For the text-containing cell, return its midpoint in (x, y) coordinate format. 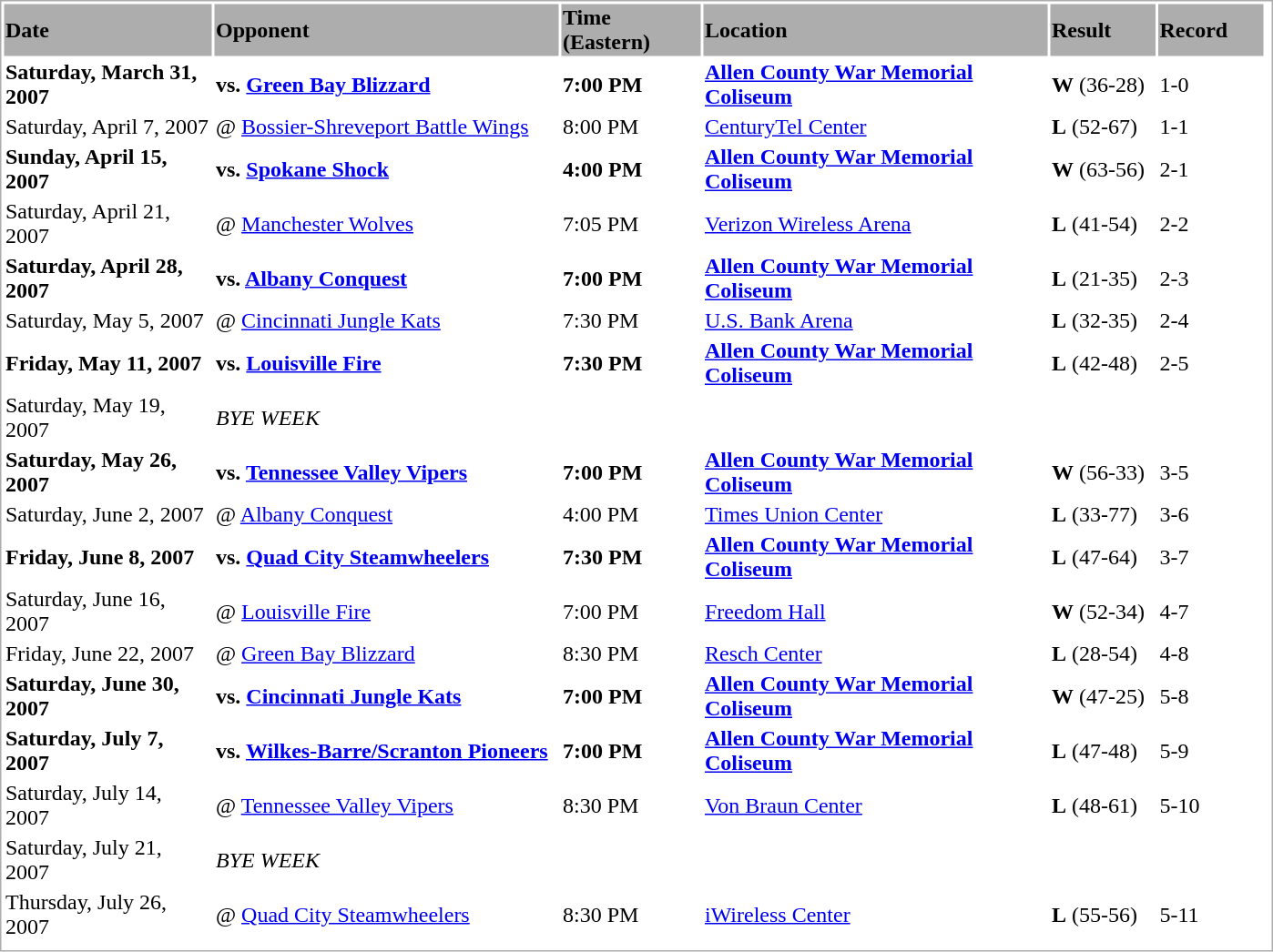
Verizon Wireless Arena (875, 224)
vs. Tennessee Valley Vipers (387, 471)
Record (1211, 29)
Saturday, July 21, 2007 (107, 859)
vs. Albany Conquest (387, 279)
L (21-35) (1104, 279)
vs. Quad City Steamwheelers (387, 557)
Friday, June 8, 2007 (107, 557)
2-4 (1211, 321)
Freedom Hall (875, 612)
4-8 (1211, 654)
L (32-35) (1104, 321)
L (47-64) (1104, 557)
Times Union Center (875, 514)
vs. Cincinnati Jungle Kats (387, 695)
@ Bossier-Shreveport Battle Wings (387, 127)
W (63-56) (1104, 169)
@ Cincinnati Jungle Kats (387, 321)
Friday, June 22, 2007 (107, 654)
7:05 PM (630, 224)
W (56-33) (1104, 471)
L (52-67) (1104, 127)
W (36-28) (1104, 84)
Von Braun Center (875, 805)
3-5 (1211, 471)
CenturyTel Center (875, 127)
W (47-25) (1104, 695)
Saturday, May 5, 2007 (107, 321)
Sunday, April 15, 2007 (107, 169)
Result (1104, 29)
vs. Louisville Fire (387, 362)
Location (875, 29)
2-3 (1211, 279)
L (28-54) (1104, 654)
L (33-77) (1104, 514)
vs. Spokane Shock (387, 169)
L (41-54) (1104, 224)
L (47-48) (1104, 750)
Saturday, May 26, 2007 (107, 471)
Thursday, July 26, 2007 (107, 914)
2-2 (1211, 224)
Saturday, June 30, 2007 (107, 695)
@ Louisville Fire (387, 612)
Saturday, July 14, 2007 (107, 805)
5-10 (1211, 805)
Resch Center (875, 654)
vs. Green Bay Blizzard (387, 84)
5-9 (1211, 750)
Saturday, May 19, 2007 (107, 417)
vs. Wilkes-Barre/Scranton Pioneers (387, 750)
Saturday, June 2, 2007 (107, 514)
U.S. Bank Arena (875, 321)
5-11 (1211, 914)
L (48-61) (1104, 805)
3-7 (1211, 557)
@ Tennessee Valley Vipers (387, 805)
Saturday, April 28, 2007 (107, 279)
5-8 (1211, 695)
3-6 (1211, 514)
@ Manchester Wolves (387, 224)
Saturday, April 21, 2007 (107, 224)
iWireless Center (875, 914)
Saturday, March 31, 2007 (107, 84)
Saturday, April 7, 2007 (107, 127)
L (42-48) (1104, 362)
2-1 (1211, 169)
1-1 (1211, 127)
Saturday, June 16, 2007 (107, 612)
Saturday, July 7, 2007 (107, 750)
Opponent (387, 29)
Date (107, 29)
@ Quad City Steamwheelers (387, 914)
8:00 PM (630, 127)
2-5 (1211, 362)
W (52-34) (1104, 612)
Time (Eastern) (630, 29)
L (55-56) (1104, 914)
1-0 (1211, 84)
4-7 (1211, 612)
Friday, May 11, 2007 (107, 362)
@ Green Bay Blizzard (387, 654)
@ Albany Conquest (387, 514)
